Find where the given text appears and provide that cell's center as [X, Y] coordinate. 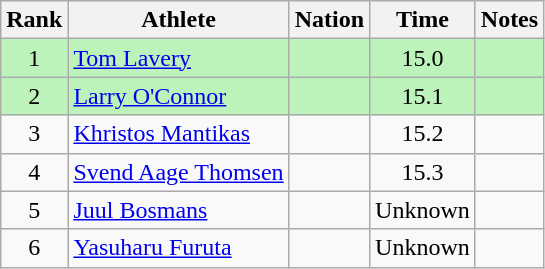
4 [34, 172]
Athlete [178, 20]
Khristos Mantikas [178, 134]
1 [34, 58]
Juul Bosmans [178, 210]
2 [34, 96]
5 [34, 210]
Svend Aage Thomsen [178, 172]
Yasuharu Furuta [178, 248]
15.2 [423, 134]
Notes [509, 20]
Larry O'Connor [178, 96]
Nation [329, 20]
15.0 [423, 58]
Tom Lavery [178, 58]
3 [34, 134]
Rank [34, 20]
15.1 [423, 96]
15.3 [423, 172]
Time [423, 20]
6 [34, 248]
